Detect which cell encompasses the target text, then output its (x, y) center coordinate. 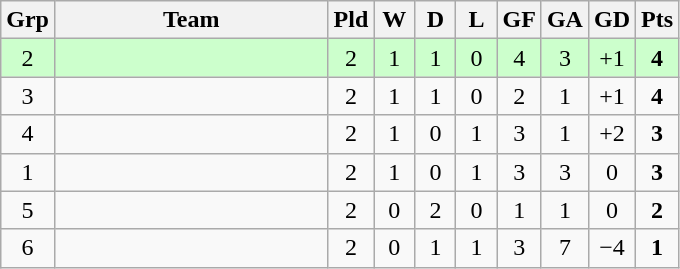
W (394, 20)
+2 (612, 134)
−4 (612, 248)
D (436, 20)
6 (28, 248)
L (476, 20)
5 (28, 210)
GF (519, 20)
Grp (28, 20)
GA (564, 20)
Pts (658, 20)
Team (191, 20)
Pld (351, 20)
GD (612, 20)
7 (564, 248)
